From the cell containing the given text, extract its center point as (x, y) coordinate. 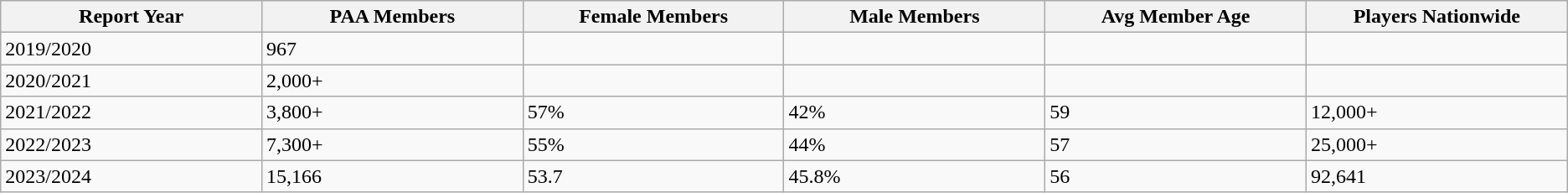
Avg Member Age (1176, 17)
Players Nationwide (1436, 17)
59 (1176, 112)
3,800+ (392, 112)
25,000+ (1436, 144)
PAA Members (392, 17)
56 (1176, 176)
7,300+ (392, 144)
2,000+ (392, 81)
Male Members (915, 17)
967 (392, 49)
2022/2023 (132, 144)
45.8% (915, 176)
57 (1176, 144)
2019/2020 (132, 49)
12,000+ (1436, 112)
44% (915, 144)
2023/2024 (132, 176)
2020/2021 (132, 81)
55% (653, 144)
53.7 (653, 176)
Female Members (653, 17)
15,166 (392, 176)
2021/2022 (132, 112)
42% (915, 112)
57% (653, 112)
92,641 (1436, 176)
Report Year (132, 17)
